From the cell containing the given text, extract its center point as [x, y] coordinate. 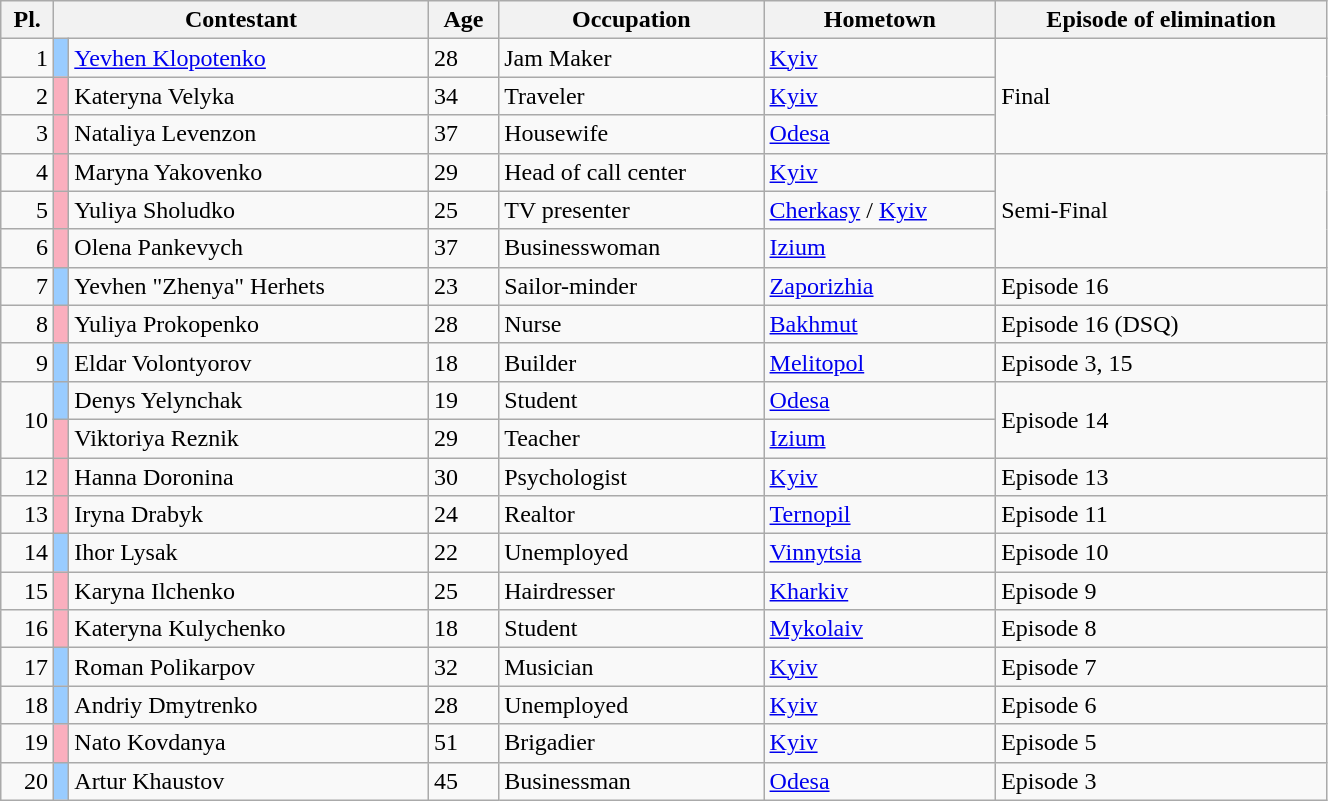
13 [28, 515]
45 [463, 781]
Episode 16 [1162, 286]
Episode 8 [1162, 629]
Builder [632, 362]
Artur Khaustov [249, 781]
Realtor [632, 515]
Maryna Yakovenko [249, 172]
Hanna Doronina [249, 477]
Brigadier [632, 743]
Businessman [632, 781]
Yevhen Klopotenko [249, 58]
Traveler [632, 96]
Episode 3, 15 [1162, 362]
Episode 11 [1162, 515]
Hairdresser [632, 591]
Nurse [632, 324]
Episode 10 [1162, 553]
32 [463, 667]
Episode 5 [1162, 743]
14 [28, 553]
20 [28, 781]
Age [463, 20]
Denys Yelynchak [249, 400]
15 [28, 591]
Contestant [242, 20]
Teacher [632, 438]
Occupation [632, 20]
Viktoriya Reznik [249, 438]
Roman Polikarpov [249, 667]
12 [28, 477]
3 [28, 134]
Kateryna Velyka [249, 96]
Hometown [880, 20]
Episode 14 [1162, 419]
Jam Maker [632, 58]
Olena Pankevych [249, 248]
1 [28, 58]
9 [28, 362]
34 [463, 96]
Pl. [28, 20]
7 [28, 286]
Zaporizhia [880, 286]
16 [28, 629]
Kharkiv [880, 591]
TV presenter [632, 210]
Mykolaiv [880, 629]
Andriy Dmytrenko [249, 705]
Cherkasy / Kyiv [880, 210]
Psychologist [632, 477]
Iryna Drabyk [249, 515]
Musician [632, 667]
Episode 6 [1162, 705]
Final [1162, 96]
Nataliya Levenzon [249, 134]
Karyna Ilchenko [249, 591]
Episode 16 (DSQ) [1162, 324]
10 [28, 419]
17 [28, 667]
Yevhen "Zhenya" Herhets [249, 286]
Yuliya Prokopenko [249, 324]
Melitopol [880, 362]
Eldar Volontyorov [249, 362]
23 [463, 286]
Vinnytsia [880, 553]
Head of call center [632, 172]
Episode 9 [1162, 591]
51 [463, 743]
22 [463, 553]
Episode 7 [1162, 667]
Housewife [632, 134]
Ternopil [880, 515]
8 [28, 324]
Ihor Lysak [249, 553]
6 [28, 248]
4 [28, 172]
Sailor-minder [632, 286]
Episode 13 [1162, 477]
30 [463, 477]
5 [28, 210]
Kateryna Kulychenko [249, 629]
Bakhmut [880, 324]
Semi-Final [1162, 210]
Episode 3 [1162, 781]
Businesswoman [632, 248]
Nato Kovdanya [249, 743]
2 [28, 96]
24 [463, 515]
Episode of elimination [1162, 20]
Yuliya Sholudko [249, 210]
